Extract the [x, y] coordinate from the center of the cell holding the provided text.  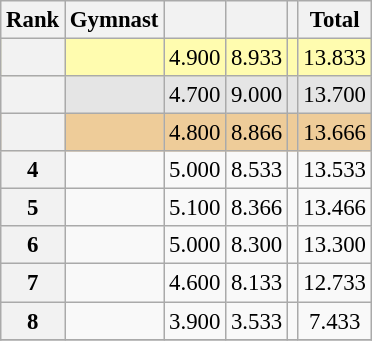
8.866 [257, 133]
7 [33, 283]
5.100 [195, 208]
13.466 [334, 208]
Total [334, 20]
13.700 [334, 95]
3.533 [257, 321]
3.900 [195, 321]
Gymnast [114, 20]
5 [33, 208]
4.900 [195, 58]
13.533 [334, 170]
8.300 [257, 245]
4.800 [195, 133]
7.433 [334, 321]
4.600 [195, 283]
4 [33, 170]
8.533 [257, 170]
6 [33, 245]
8 [33, 321]
13.666 [334, 133]
Rank [33, 20]
13.833 [334, 58]
4.700 [195, 95]
13.300 [334, 245]
8.133 [257, 283]
12.733 [334, 283]
8.933 [257, 58]
8.366 [257, 208]
9.000 [257, 95]
